Output the (X, Y) coordinate of the center of the cell containing the given text.  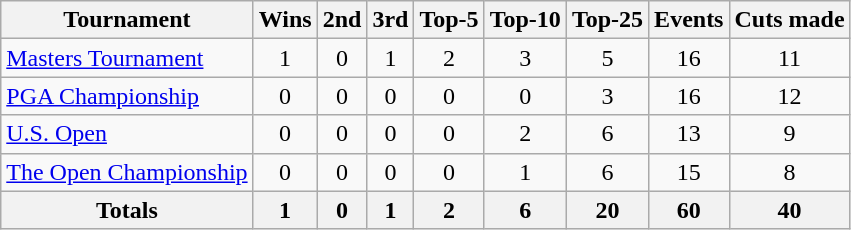
PGA Championship (127, 96)
12 (790, 96)
60 (689, 210)
Top-25 (607, 20)
3rd (390, 20)
40 (790, 210)
Tournament (127, 20)
Cuts made (790, 20)
Totals (127, 210)
8 (790, 172)
The Open Championship (127, 172)
Events (689, 20)
2nd (342, 20)
5 (607, 58)
Wins (285, 20)
U.S. Open (127, 134)
Top-10 (525, 20)
15 (689, 172)
11 (790, 58)
Masters Tournament (127, 58)
13 (689, 134)
Top-5 (449, 20)
9 (790, 134)
20 (607, 210)
